Return the (X, Y) coordinate for the center point of the cell that contains the specified text.  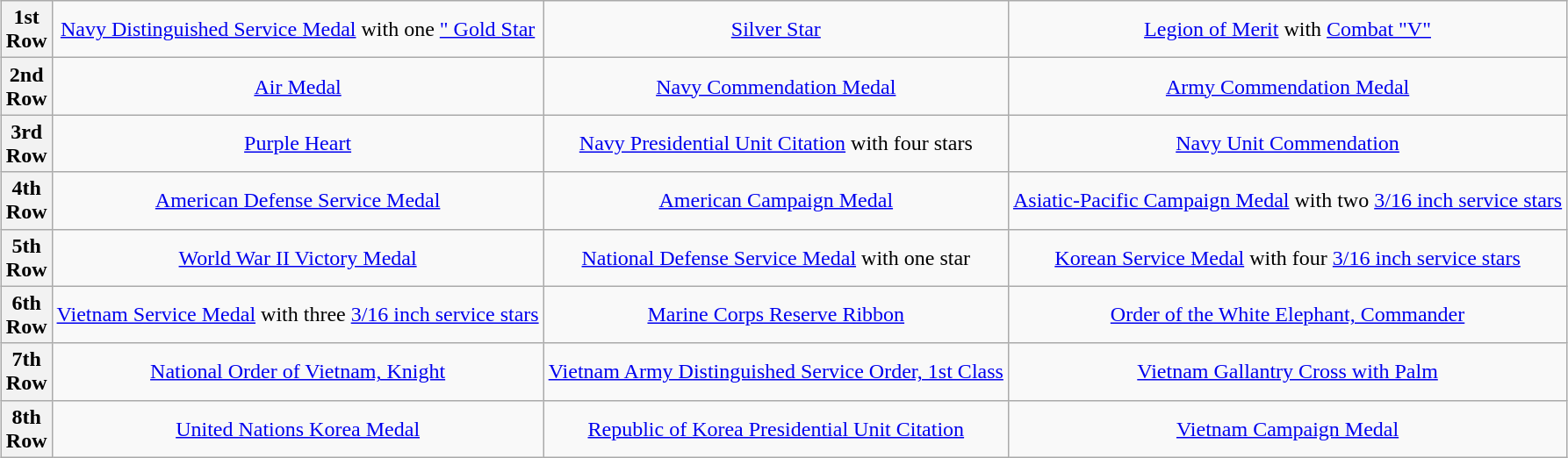
Vietnam Army Distinguished Service Order, 1st Class (776, 372)
2ndRow (26, 86)
Order of the White Elephant, Commander (1287, 314)
4thRow (26, 200)
Vietnam Campaign Medal (1287, 428)
5thRow (26, 258)
Korean Service Medal with four 3/16 inch service stars (1287, 258)
Vietnam Gallantry Cross with Palm (1287, 372)
6thRow (26, 314)
Army Commendation Medal (1287, 86)
Navy Distinguished Service Medal with one " Gold Star (298, 30)
7thRow (26, 372)
Navy Presidential Unit Citation with four stars (776, 144)
Purple Heart (298, 144)
Republic of Korea Presidential Unit Citation (776, 428)
8thRow (26, 428)
National Order of Vietnam, Knight (298, 372)
American Defense Service Medal (298, 200)
United Nations Korea Medal (298, 428)
National Defense Service Medal with one star (776, 258)
3rdRow (26, 144)
Vietnam Service Medal with three 3/16 inch service stars (298, 314)
Asiatic-Pacific Campaign Medal with two 3/16 inch service stars (1287, 200)
1stRow (26, 30)
World War II Victory Medal (298, 258)
Legion of Merit with Combat "V" (1287, 30)
Silver Star (776, 30)
Navy Commendation Medal (776, 86)
Air Medal (298, 86)
American Campaign Medal (776, 200)
Marine Corps Reserve Ribbon (776, 314)
Navy Unit Commendation (1287, 144)
